Pinpoint the cell where the given text exists, returning its [X, Y] midpoint coordinate. 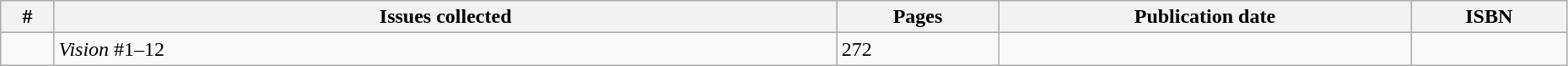
272 [918, 49]
# [27, 17]
Vision #1–12 [445, 49]
Pages [918, 17]
Issues collected [445, 17]
ISBN [1489, 17]
Publication date [1205, 17]
